Return [x, y] of the center of cell containing provided text 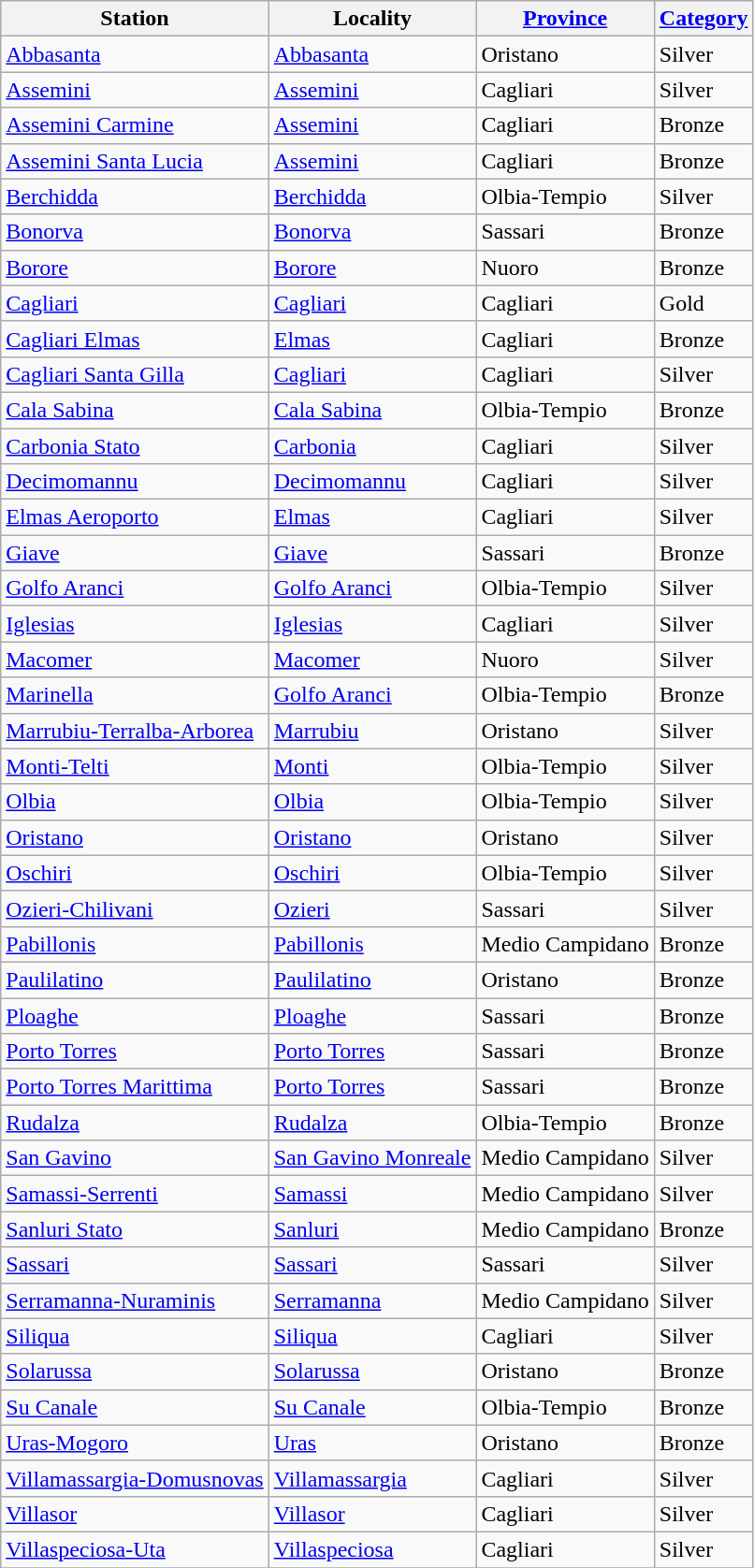
Carbonia [372, 446]
Province [565, 19]
Sanluri Stato [135, 1229]
San Gavino Monreale [372, 1158]
Samassi-Serrenti [135, 1194]
Serramanna-Nuraminis [135, 1300]
Monti-Telti [135, 766]
Cagliari Santa Gilla [135, 374]
Marrubiu [372, 731]
Villamassargia-Domusnovas [135, 1478]
Villaspeciosa-Uta [135, 1549]
Samassi [372, 1194]
Elmas Aeroporto [135, 517]
Ozieri [372, 908]
Porto Torres Marittima [135, 1087]
Station [135, 19]
Ozieri-Chilivani [135, 908]
Villamassargia [372, 1478]
Marrubiu-Terralba-Arborea [135, 731]
Category [703, 19]
Serramanna [372, 1300]
Villaspeciosa [372, 1549]
Assemini Carmine [135, 125]
Assemini Santa Lucia [135, 161]
Gold [703, 303]
Locality [372, 19]
Uras [372, 1443]
Carbonia Stato [135, 446]
Sanluri [372, 1229]
Cagliari Elmas [135, 339]
Uras-Mogoro [135, 1443]
Monti [372, 766]
Marinella [135, 695]
San Gavino [135, 1158]
